Identify which cell holds the provided text, then report its [x, y] central coordinate. 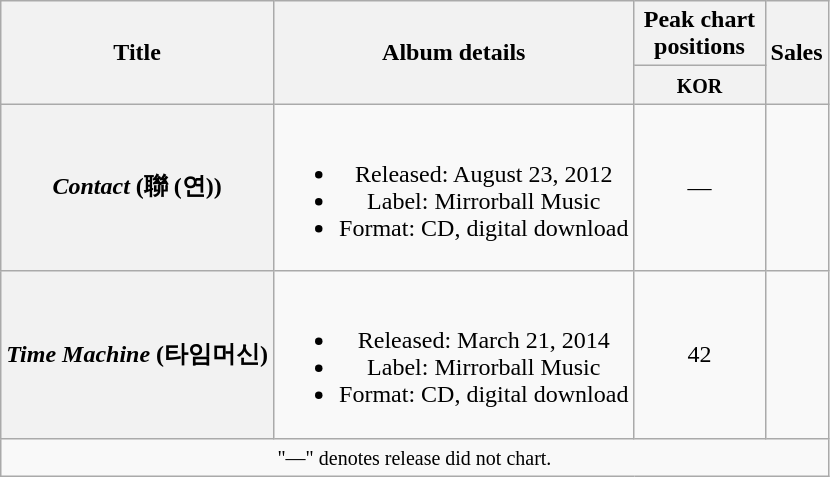
Album details [454, 52]
Contact (聯 (연)) [138, 188]
Peak chart positions [700, 34]
"—" denotes release did not chart. [414, 457]
Released: August 23, 2012Label: Mirrorball MusicFormat: CD, digital download [454, 188]
42 [700, 354]
— [700, 188]
KOR [700, 85]
Title [138, 52]
Released: March 21, 2014Label: Mirrorball MusicFormat: CD, digital download [454, 354]
Sales [796, 52]
Time Machine (타임머신) [138, 354]
